Capture the cell that displays the provided text and extract its [X, Y] central coordinate. 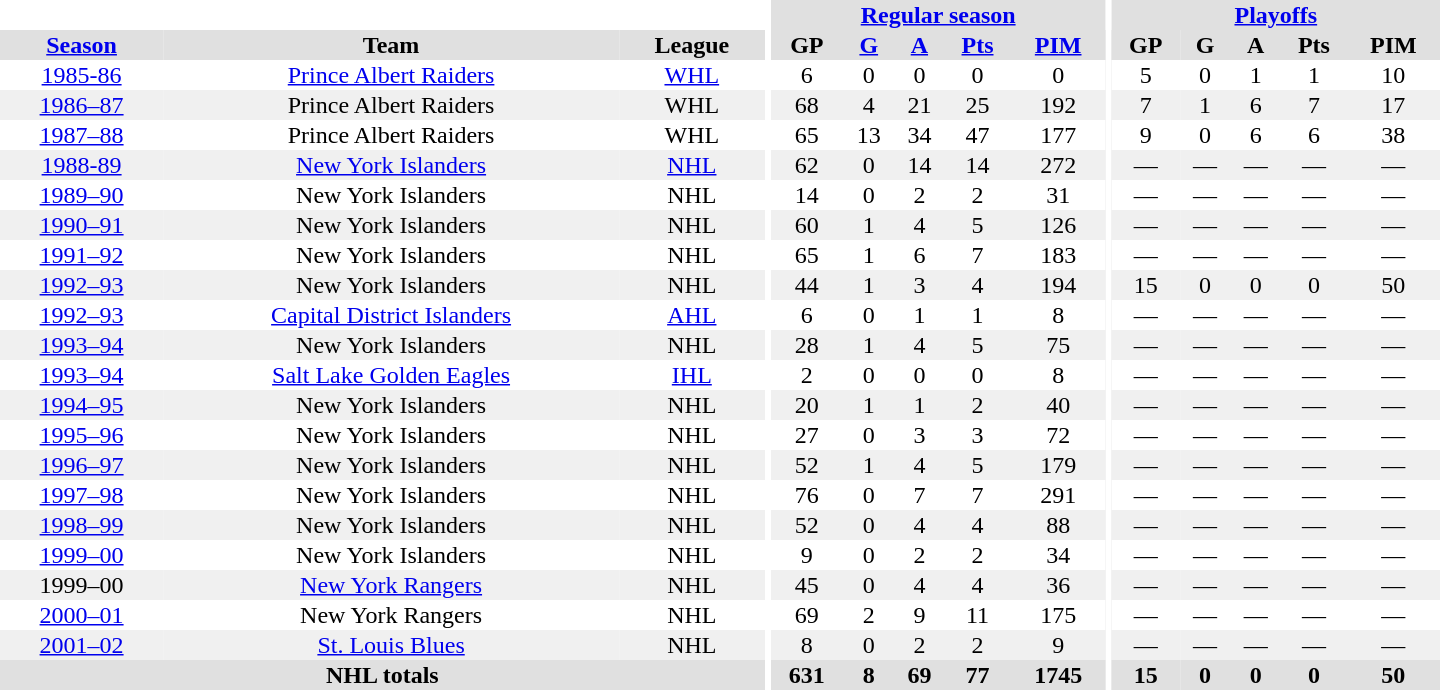
1988-89 [82, 165]
13 [868, 135]
1989–90 [82, 195]
Salt Lake Golden Eagles [391, 375]
75 [1058, 345]
28 [806, 345]
1985-86 [82, 75]
179 [1058, 465]
272 [1058, 165]
1986–87 [82, 105]
60 [806, 225]
175 [1058, 615]
25 [978, 105]
St. Louis Blues [391, 645]
2000–01 [82, 615]
Playoffs [1276, 15]
Season [82, 45]
72 [1058, 435]
1990–91 [82, 225]
126 [1058, 225]
27 [806, 435]
183 [1058, 255]
NHL totals [382, 675]
1996–97 [82, 465]
1991–92 [82, 255]
68 [806, 105]
1994–95 [82, 405]
1995–96 [82, 435]
177 [1058, 135]
44 [806, 285]
Regular season [938, 15]
291 [1058, 495]
40 [1058, 405]
1997–98 [82, 495]
11 [978, 615]
38 [1394, 135]
192 [1058, 105]
62 [806, 165]
47 [978, 135]
45 [806, 585]
1998–99 [82, 525]
194 [1058, 285]
Team [391, 45]
20 [806, 405]
76 [806, 495]
Capital District Islanders [391, 315]
League [692, 45]
1987–88 [82, 135]
21 [920, 105]
AHL [692, 315]
10 [1394, 75]
17 [1394, 105]
77 [978, 675]
88 [1058, 525]
36 [1058, 585]
2001–02 [82, 645]
1745 [1058, 675]
IHL [692, 375]
631 [806, 675]
31 [1058, 195]
